Extract the (X, Y) coordinate from the center of the cell holding the provided text.  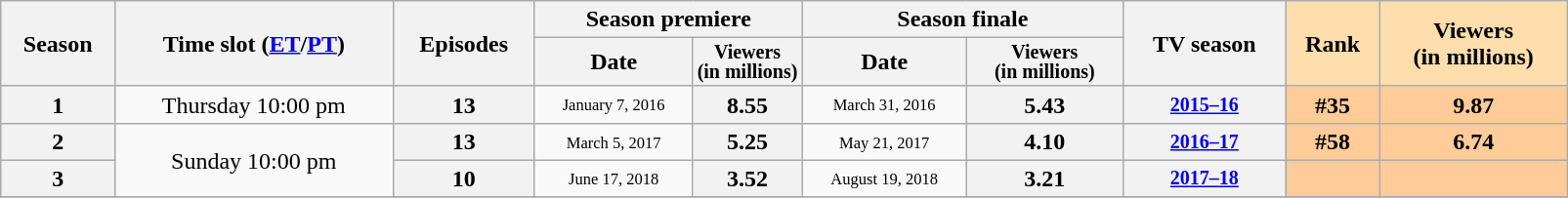
2 (59, 141)
March 5, 2017 (614, 141)
August 19, 2018 (884, 178)
May 21, 2017 (884, 141)
June 17, 2018 (614, 178)
January 7, 2016 (614, 104)
March 31, 2016 (884, 104)
TV season (1204, 44)
2015–16 (1204, 104)
1 (59, 104)
9.87 (1473, 104)
10 (463, 178)
Rank (1333, 44)
#58 (1333, 141)
5.25 (747, 141)
8.55 (747, 104)
Season premiere (668, 20)
Sunday 10:00 pm (254, 160)
Season finale (962, 20)
#35 (1333, 104)
5.43 (1044, 104)
4.10 (1044, 141)
6.74 (1473, 141)
Episodes (463, 44)
Time slot (ET/PT) (254, 44)
2017–18 (1204, 178)
3.21 (1044, 178)
3 (59, 178)
2016–17 (1204, 141)
3.52 (747, 178)
Season (59, 44)
Thursday 10:00 pm (254, 104)
